Provide the [X, Y] coordinate of the cell's center where the given text is located.  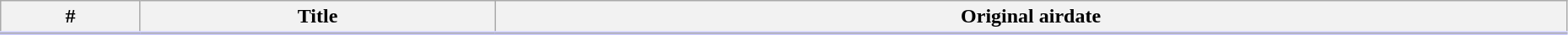
Title [317, 17]
# [71, 17]
Original airdate [1031, 17]
